Detect which cell encompasses the target text, then output its (X, Y) center coordinate. 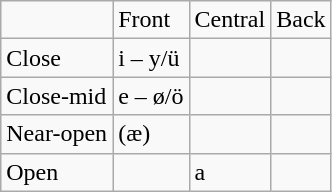
Close-mid (57, 96)
i – y/ü (151, 58)
e – ø/ö (151, 96)
Close (57, 58)
(æ) (151, 134)
a (230, 172)
Open (57, 172)
Back (301, 20)
Near-open (57, 134)
Central (230, 20)
Front (151, 20)
